Identify which cell holds the provided text, then report its [X, Y] central coordinate. 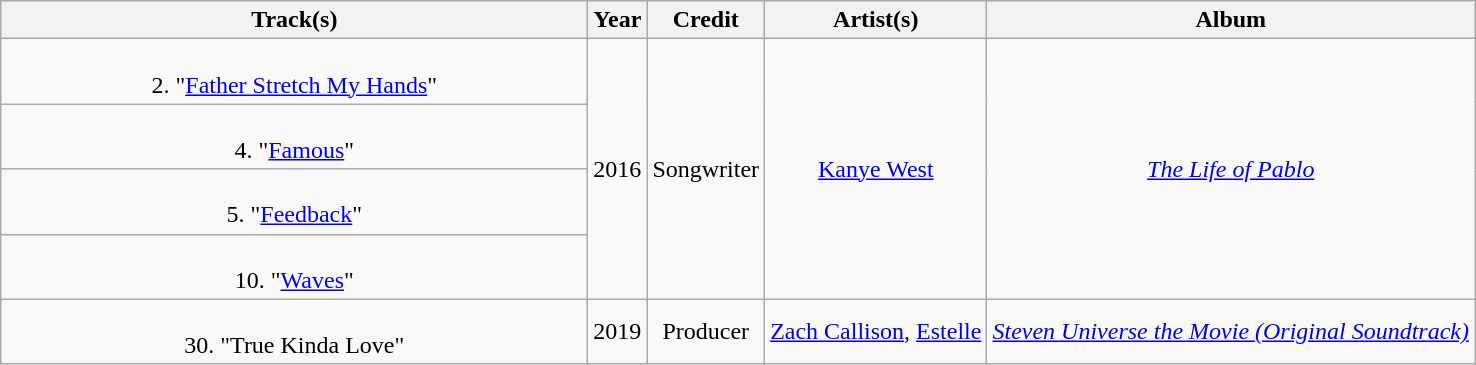
Kanye West [876, 169]
The Life of Pablo [1231, 169]
Steven Universe the Movie (Original Soundtrack) [1231, 332]
Year [618, 20]
4. "Famous" [294, 136]
2019 [618, 332]
Album [1231, 20]
30. "True Kinda Love" [294, 332]
Credit [706, 20]
2. "Father Stretch My Hands" [294, 72]
5. "Feedback" [294, 202]
Artist(s) [876, 20]
Track(s) [294, 20]
Producer [706, 332]
Zach Callison, Estelle [876, 332]
10. "Waves" [294, 266]
2016 [618, 169]
Songwriter [706, 169]
